Pinpoint the cell where the given text exists, returning its [x, y] midpoint coordinate. 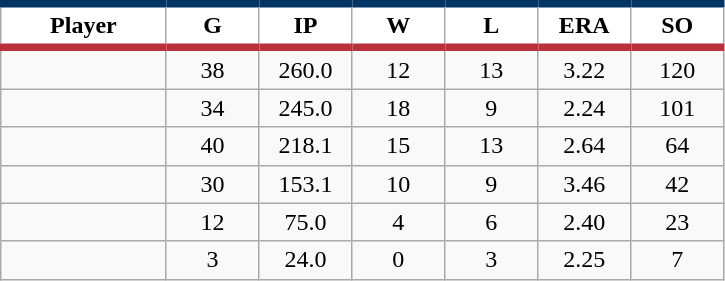
4 [398, 222]
24.0 [306, 260]
42 [678, 184]
7 [678, 260]
153.1 [306, 184]
64 [678, 146]
G [212, 26]
30 [212, 184]
38 [212, 68]
2.25 [584, 260]
ERA [584, 26]
120 [678, 68]
IP [306, 26]
10 [398, 184]
2.40 [584, 222]
23 [678, 222]
2.24 [584, 108]
101 [678, 108]
40 [212, 146]
18 [398, 108]
245.0 [306, 108]
SO [678, 26]
W [398, 26]
3.46 [584, 184]
L [492, 26]
218.1 [306, 146]
15 [398, 146]
0 [398, 260]
6 [492, 222]
34 [212, 108]
2.64 [584, 146]
75.0 [306, 222]
260.0 [306, 68]
3.22 [584, 68]
Player [84, 26]
